Return (x, y) of the center of cell containing provided text 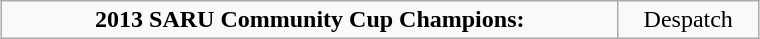
2013 SARU Community Cup Champions: (310, 20)
Despatch (688, 20)
